Return [x, y] of the center of cell containing provided text 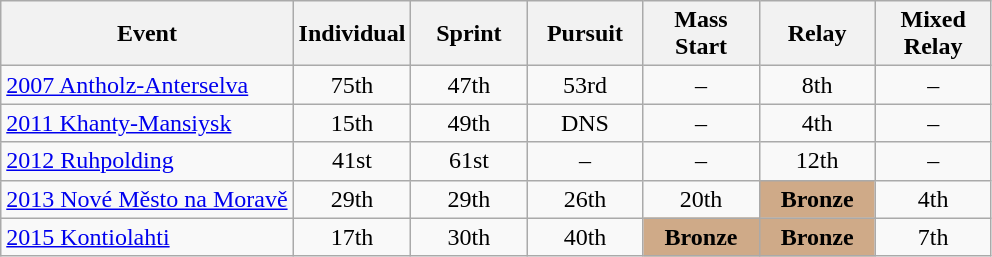
53rd [585, 85]
75th [352, 85]
Mixed Relay [933, 34]
2015 Kontiolahti [147, 237]
47th [469, 85]
2011 Khanty-Mansiysk [147, 123]
Sprint [469, 34]
DNS [585, 123]
15th [352, 123]
61st [469, 161]
2012 Ruhpolding [147, 161]
Pursuit [585, 34]
8th [817, 85]
Individual [352, 34]
Event [147, 34]
30th [469, 237]
40th [585, 237]
26th [585, 199]
17th [352, 237]
20th [701, 199]
Relay [817, 34]
49th [469, 123]
7th [933, 237]
Mass Start [701, 34]
2013 Nové Město na Moravě [147, 199]
2007 Antholz-Anterselva [147, 85]
12th [817, 161]
41st [352, 161]
